Determine the [x, y] coordinate at the center of the cell enclosing the given text.  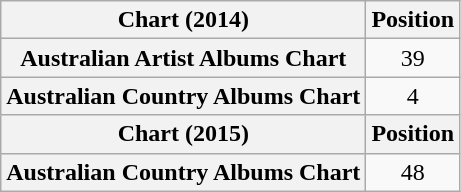
48 [413, 172]
Australian Artist Albums Chart [184, 58]
4 [413, 96]
Chart (2015) [184, 134]
39 [413, 58]
Chart (2014) [184, 20]
